Scan for the cell matching the given text and deliver its [x, y] coordinate at center. 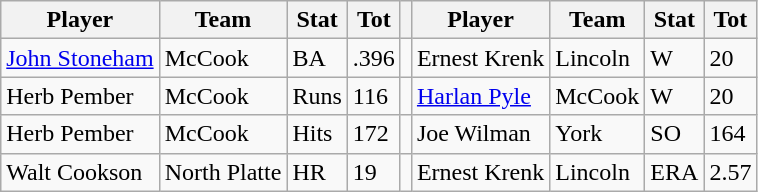
North Platte [223, 172]
Hits [317, 134]
.396 [374, 58]
19 [374, 172]
HR [317, 172]
BA [317, 58]
York [598, 134]
SO [674, 134]
172 [374, 134]
164 [730, 134]
Harlan Pyle [480, 96]
2.57 [730, 172]
Walt Cookson [80, 172]
Runs [317, 96]
ERA [674, 172]
John Stoneham [80, 58]
Joe Wilman [480, 134]
116 [374, 96]
